Determine the (x, y) coordinate at the center of the cell enclosing the given text.  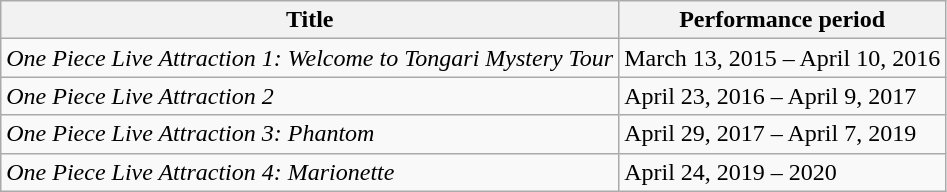
One Piece Live Attraction 1: Welcome to Tongari Mystery Tour (310, 58)
One Piece Live Attraction 2 (310, 96)
April 24, 2019 – 2020 (782, 172)
April 29, 2017 – April 7, 2019 (782, 134)
Title (310, 20)
One Piece Live Attraction 4: Marionette (310, 172)
One Piece Live Attraction 3: Phantom (310, 134)
March 13, 2015 – April 10, 2016 (782, 58)
April 23, 2016 – April 9, 2017 (782, 96)
Performance period (782, 20)
